Return the [X, Y] coordinate for the center point of the cell that contains the specified text.  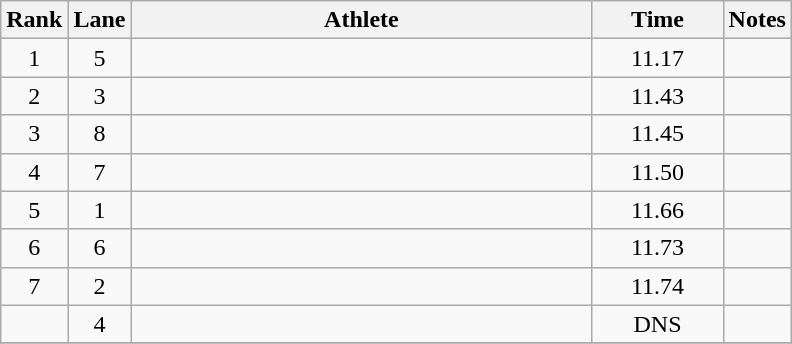
11.17 [658, 58]
11.66 [658, 210]
DNS [658, 324]
Rank [34, 20]
11.74 [658, 286]
11.43 [658, 96]
Athlete [362, 20]
11.50 [658, 172]
Time [658, 20]
Notes [757, 20]
Lane [100, 20]
8 [100, 134]
11.73 [658, 248]
11.45 [658, 134]
